From the cell containing the given text, extract its center point as (x, y) coordinate. 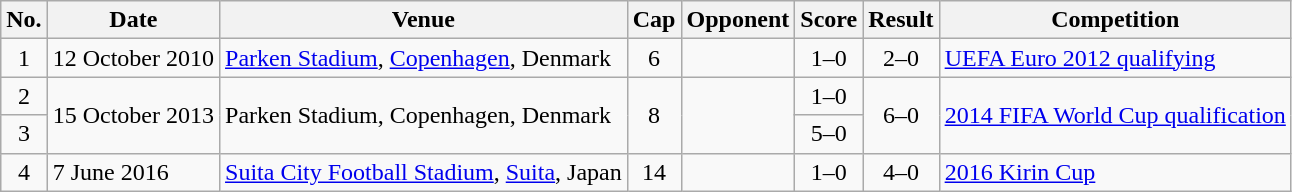
Opponent (738, 20)
No. (24, 20)
2–0 (901, 58)
6–0 (901, 115)
Suita City Football Stadium, Suita, Japan (424, 172)
Result (901, 20)
4 (24, 172)
UEFA Euro 2012 qualifying (1115, 58)
8 (654, 115)
2 (24, 96)
7 June 2016 (133, 172)
3 (24, 134)
12 October 2010 (133, 58)
1 (24, 58)
Venue (424, 20)
14 (654, 172)
Competition (1115, 20)
4–0 (901, 172)
Cap (654, 20)
Score (829, 20)
Date (133, 20)
2016 Kirin Cup (1115, 172)
6 (654, 58)
5–0 (829, 134)
2014 FIFA World Cup qualification (1115, 115)
15 October 2013 (133, 115)
